Return (X, Y) of the center of cell containing provided text 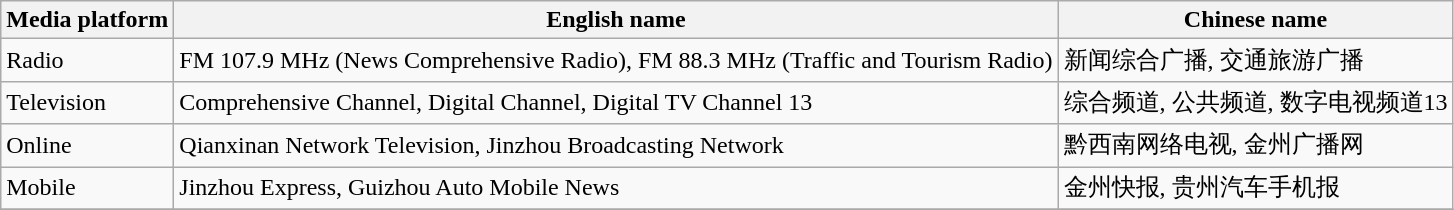
FM 107.9 MHz (News Comprehensive Radio), FM 88.3 MHz (Traffic and Tourism Radio) (616, 60)
综合频道, 公共频道, 数字电视频道13 (1256, 102)
新闻综合广播, 交通旅游广播 (1256, 60)
Mobile (88, 188)
Television (88, 102)
金州快报, 贵州汽车手机报 (1256, 188)
Online (88, 146)
English name (616, 20)
Jinzhou Express, Guizhou Auto Mobile News (616, 188)
黔西南网络电视, 金州广播网 (1256, 146)
Qianxinan Network Television, Jinzhou Broadcasting Network (616, 146)
Media platform (88, 20)
Radio (88, 60)
Chinese name (1256, 20)
Comprehensive Channel, Digital Channel, Digital TV Channel 13 (616, 102)
